Provide the (X, Y) coordinate of the cell's center where the given text is located.  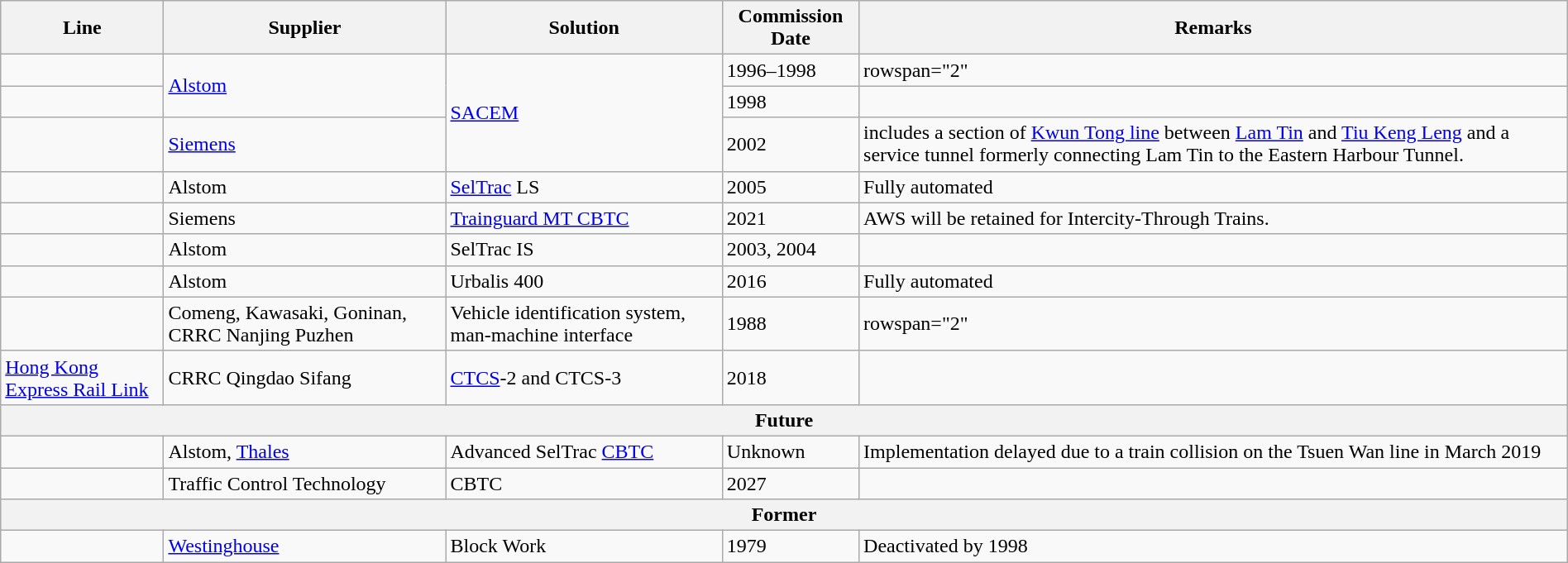
1998 (791, 102)
Traffic Control Technology (304, 484)
Line (83, 28)
CTCS-2 and CTCS-3 (584, 377)
Comeng, Kawasaki, Goninan, CRRC Nanjing Puzhen (304, 324)
CRRC Qingdao Sifang (304, 377)
CBTC (584, 484)
AWS will be retained for Intercity-Through Trains. (1214, 218)
Westinghouse (304, 546)
2027 (791, 484)
Supplier (304, 28)
2016 (791, 281)
SelTrac LS (584, 187)
2005 (791, 187)
SACEM (584, 112)
2018 (791, 377)
1979 (791, 546)
Remarks (1214, 28)
SelTrac IS (584, 250)
Former (784, 515)
Implementation delayed due to a train collision on the Tsuen Wan line in March 2019 (1214, 451)
2021 (791, 218)
Advanced SelTrac CBTC (584, 451)
Deactivated by 1998 (1214, 546)
2003, 2004 (791, 250)
Commission Date (791, 28)
Solution (584, 28)
Block Work (584, 546)
Trainguard MT CBTC (584, 218)
1996–1998 (791, 70)
Alstom, Thales (304, 451)
2002 (791, 144)
Unknown (791, 451)
1988 (791, 324)
Future (784, 420)
Vehicle identification system, man-machine interface (584, 324)
Hong Kong Express Rail Link (83, 377)
Urbalis 400 (584, 281)
